For the text-containing cell, return its midpoint in (X, Y) coordinate format. 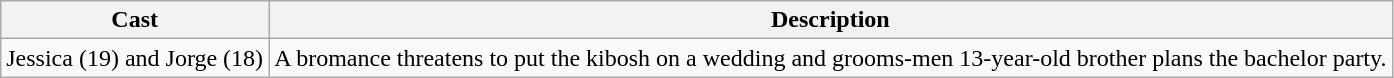
Description (830, 20)
Jessica (19) and Jorge (18) (135, 58)
A bromance threatens to put the kibosh on a wedding and grooms-men 13-year-old brother plans the bachelor party. (830, 58)
Cast (135, 20)
